Provide the [X, Y] coordinate of the cell's center where the given text is located.  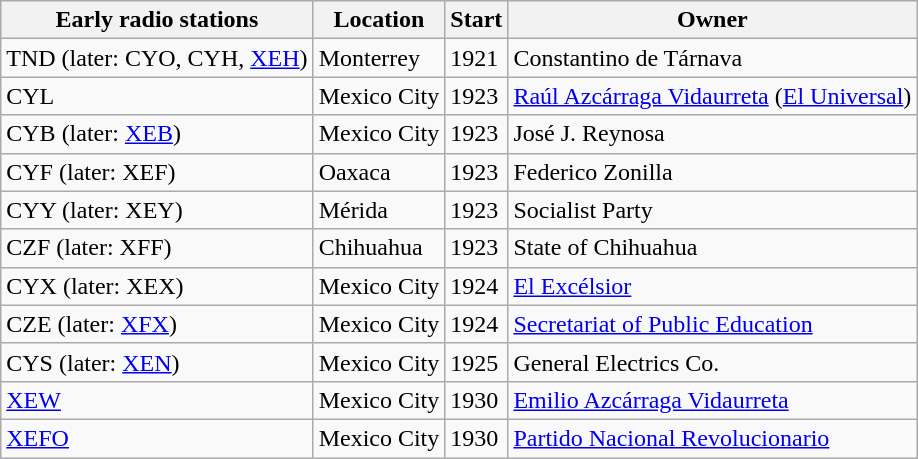
José J. Reynosa [712, 134]
Emilio Azcárraga Vidaurreta [712, 400]
Start [476, 20]
1925 [476, 362]
CYL [157, 96]
CYB (later: XEB) [157, 134]
Secretariat of Public Education [712, 324]
State of Chihuahua [712, 248]
General Electrics Co. [712, 362]
Federico Zonilla [712, 172]
Early radio stations [157, 20]
Partido Nacional Revolucionario [712, 438]
Owner [712, 20]
XEW [157, 400]
CYF (later: XEF) [157, 172]
Monterrey [379, 58]
Chihuahua [379, 248]
Mérida [379, 210]
Socialist Party [712, 210]
CYX (later: XEX) [157, 286]
XEFO [157, 438]
CZE (later: XFX) [157, 324]
1921 [476, 58]
CYY (later: XEY) [157, 210]
Oaxaca [379, 172]
TND (later: CYO, CYH, XEH) [157, 58]
CYS (later: XEN) [157, 362]
El Excélsior [712, 286]
Constantino de Tárnava [712, 58]
CZF (later: XFF) [157, 248]
Location [379, 20]
Raúl Azcárraga Vidaurreta (El Universal) [712, 96]
